Determine the (X, Y) coordinate at the center of the cell enclosing the given text.  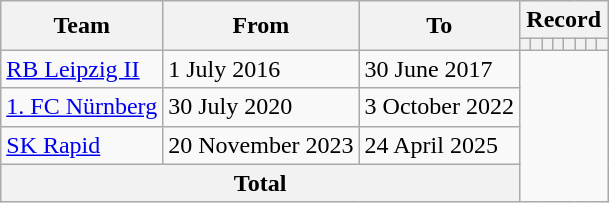
Record (563, 20)
3 October 2022 (439, 107)
30 June 2017 (439, 69)
1. FC Nürnberg (82, 107)
Total (260, 183)
SK Rapid (82, 145)
20 November 2023 (261, 145)
RB Leipzig II (82, 69)
1 July 2016 (261, 69)
30 July 2020 (261, 107)
24 April 2025 (439, 145)
To (439, 26)
From (261, 26)
Team (82, 26)
